Output the [X, Y] coordinate of the center of the cell containing the given text.  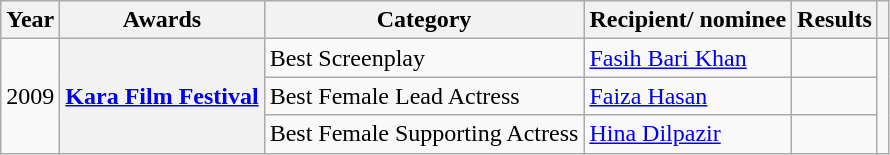
Faiza Hasan [688, 96]
Hina Dilpazir [688, 134]
Awards [162, 20]
Year [30, 20]
Kara Film Festival [162, 96]
Category [424, 20]
Fasih Bari Khan [688, 58]
Recipient/ nominee [688, 20]
Results [835, 20]
2009 [30, 96]
Best Female Supporting Actress [424, 134]
Best Screenplay [424, 58]
Best Female Lead Actress [424, 96]
